From the cell containing the given text, extract its center point as [X, Y] coordinate. 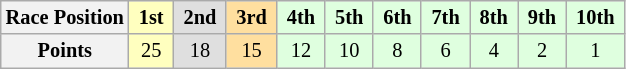
10 [349, 51]
Race Position [65, 17]
3rd [251, 17]
1 [595, 51]
7th [445, 17]
5th [349, 17]
12 [301, 51]
25 [152, 51]
Points [65, 51]
15 [251, 51]
8 [397, 51]
10th [595, 17]
1st [152, 17]
2 [542, 51]
9th [542, 17]
2nd [200, 17]
6 [445, 51]
8th [494, 17]
18 [200, 51]
6th [397, 17]
4 [494, 51]
4th [301, 17]
